Detect which cell encompasses the target text, then output its (x, y) center coordinate. 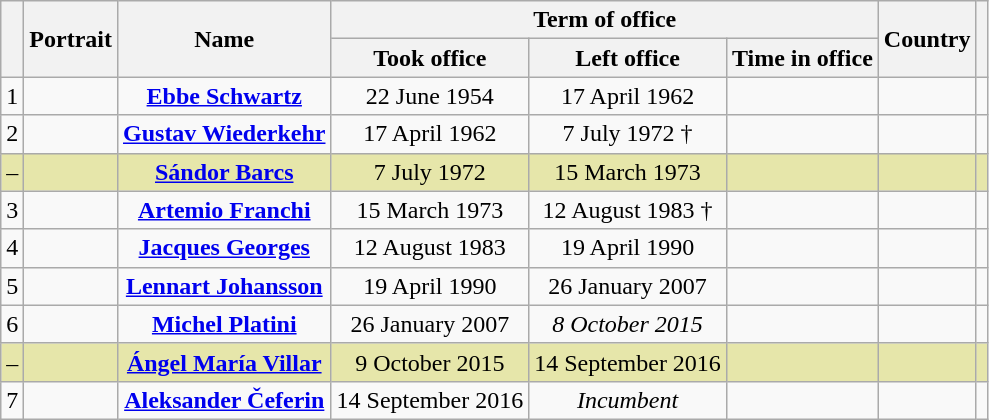
Portrait (71, 39)
Ángel María Villar (224, 362)
6 (12, 324)
9 October 2015 (430, 362)
Ebbe Schwartz (224, 96)
8 October 2015 (628, 324)
Lennart Johansson (224, 286)
Gustav Wiederkehr (224, 134)
Name (224, 39)
4 (12, 248)
1 (12, 96)
7 July 1972 † (628, 134)
3 (12, 210)
7 (12, 400)
Jacques Georges (224, 248)
Took office (430, 58)
22 June 1954 (430, 96)
Term of office (604, 20)
Sándor Barcs (224, 172)
Artemio Franchi (224, 210)
12 August 1983 † (628, 210)
Aleksander Čeferin (224, 400)
7 July 1972 (430, 172)
5 (12, 286)
2 (12, 134)
Incumbent (628, 400)
Michel Platini (224, 324)
Country (927, 39)
12 August 1983 (430, 248)
Time in office (802, 58)
Left office (628, 58)
